Detect which cell encompasses the target text, then output its (X, Y) center coordinate. 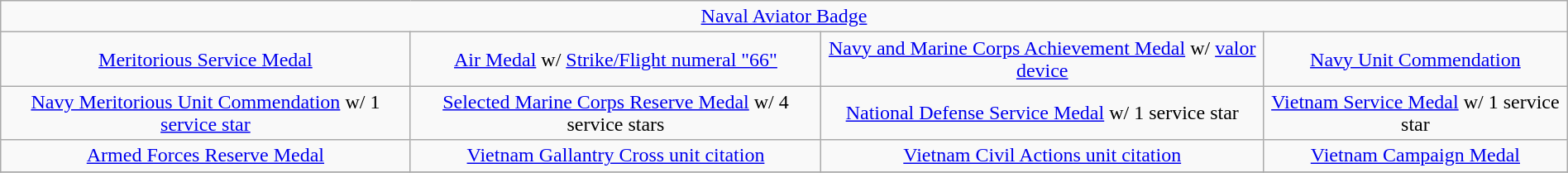
Naval Aviator Badge (784, 17)
National Defense Service Medal w/ 1 service star (1042, 113)
Vietnam Service Medal w/ 1 service star (1416, 113)
Navy and Marine Corps Achievement Medal w/ valor device (1042, 60)
Selected Marine Corps Reserve Medal w/ 4 service stars (615, 113)
Vietnam Gallantry Cross unit citation (615, 156)
Meritorious Service Medal (205, 60)
Vietnam Campaign Medal (1416, 156)
Air Medal w/ Strike/Flight numeral "66" (615, 60)
Navy Unit Commendation (1416, 60)
Armed Forces Reserve Medal (205, 156)
Navy Meritorious Unit Commendation w/ 1 service star (205, 113)
Vietnam Civil Actions unit citation (1042, 156)
